Return (X, Y) of the center of cell containing provided text 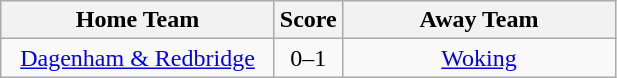
Woking (479, 58)
0–1 (308, 58)
Away Team (479, 20)
Score (308, 20)
Home Team (138, 20)
Dagenham & Redbridge (138, 58)
